Search for the cell housing the specified text and yield its (X, Y) center coordinate. 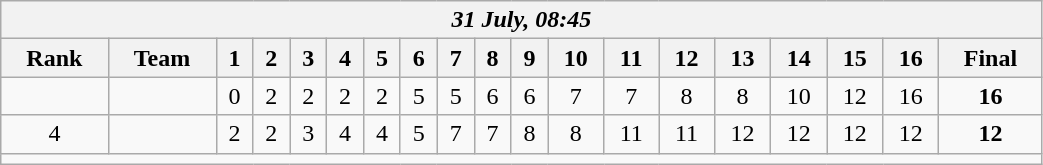
Rank (54, 58)
9 (530, 58)
14 (799, 58)
13 (743, 58)
0 (234, 96)
Final (990, 58)
15 (855, 58)
1 (234, 58)
31 July, 08:45 (522, 20)
Team (162, 58)
